Output the [X, Y] coordinate of the center of the cell containing the given text.  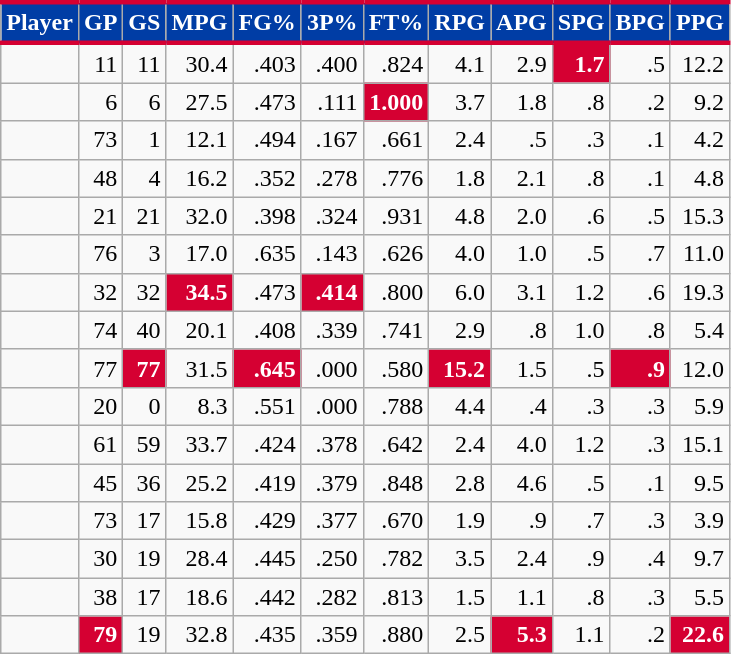
.661 [396, 140]
20.1 [200, 330]
APG [522, 22]
.741 [396, 330]
.788 [396, 406]
36 [144, 483]
.378 [332, 444]
38 [100, 597]
.580 [396, 368]
.880 [396, 635]
76 [100, 254]
1.7 [581, 63]
.282 [332, 597]
19.3 [700, 292]
16.2 [200, 178]
.931 [396, 216]
FG% [267, 22]
18.6 [200, 597]
.167 [332, 140]
.111 [332, 102]
MPG [200, 22]
BPG [640, 22]
.435 [267, 635]
8.3 [200, 406]
.445 [267, 559]
.635 [267, 254]
9.2 [700, 102]
3.5 [460, 559]
22.6 [700, 635]
.379 [332, 483]
5.9 [700, 406]
34.5 [200, 292]
.824 [396, 63]
3.1 [522, 292]
2.5 [460, 635]
.848 [396, 483]
12.0 [700, 368]
.642 [396, 444]
FT% [396, 22]
15.1 [700, 444]
.414 [332, 292]
28.4 [200, 559]
.776 [396, 178]
25.2 [200, 483]
15.8 [200, 521]
RPG [460, 22]
.352 [267, 178]
1 [144, 140]
.670 [396, 521]
3 [144, 254]
2.8 [460, 483]
61 [100, 444]
3.9 [700, 521]
.324 [332, 216]
2.0 [522, 216]
48 [100, 178]
11.0 [700, 254]
.278 [332, 178]
.400 [332, 63]
9.5 [700, 483]
.424 [267, 444]
.645 [267, 368]
5.4 [700, 330]
4.6 [522, 483]
.551 [267, 406]
.143 [332, 254]
32.8 [200, 635]
31.5 [200, 368]
12.1 [200, 140]
.429 [267, 521]
1.9 [460, 521]
.813 [396, 597]
.408 [267, 330]
6.0 [460, 292]
15.2 [460, 368]
59 [144, 444]
2.1 [522, 178]
79 [100, 635]
12.2 [700, 63]
9.7 [700, 559]
GS [144, 22]
.359 [332, 635]
3P% [332, 22]
30 [100, 559]
4.2 [700, 140]
30.4 [200, 63]
20 [100, 406]
.377 [332, 521]
0 [144, 406]
33.7 [200, 444]
.626 [396, 254]
.442 [267, 597]
5.5 [700, 597]
74 [100, 330]
1.000 [396, 102]
.403 [267, 63]
4.1 [460, 63]
GP [100, 22]
5.3 [522, 635]
45 [100, 483]
SPG [581, 22]
.782 [396, 559]
3.7 [460, 102]
15.3 [700, 216]
.494 [267, 140]
17.0 [200, 254]
40 [144, 330]
.250 [332, 559]
.398 [267, 216]
.800 [396, 292]
.339 [332, 330]
Player [40, 22]
4.4 [460, 406]
.419 [267, 483]
27.5 [200, 102]
PPG [700, 22]
32.0 [200, 216]
4 [144, 178]
